Scan for the cell matching the given text and deliver its (X, Y) coordinate at center. 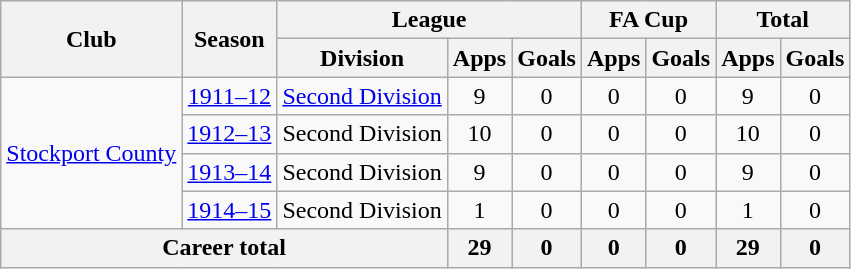
Season (230, 39)
Total (783, 20)
1914–15 (230, 210)
FA Cup (648, 20)
Stockport County (92, 153)
Club (92, 39)
League (430, 20)
Division (362, 58)
1912–13 (230, 134)
1913–14 (230, 172)
1911–12 (230, 96)
Career total (224, 248)
